Scan for the cell matching the given text and deliver its (x, y) coordinate at center. 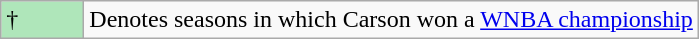
† (42, 20)
Denotes seasons in which Carson won a WNBA championship (392, 20)
